Identify which cell holds the provided text, then report its (x, y) central coordinate. 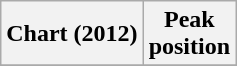
Peakposition (189, 34)
Chart (2012) (72, 34)
